Pinpoint the cell where the given text exists, returning its [X, Y] midpoint coordinate. 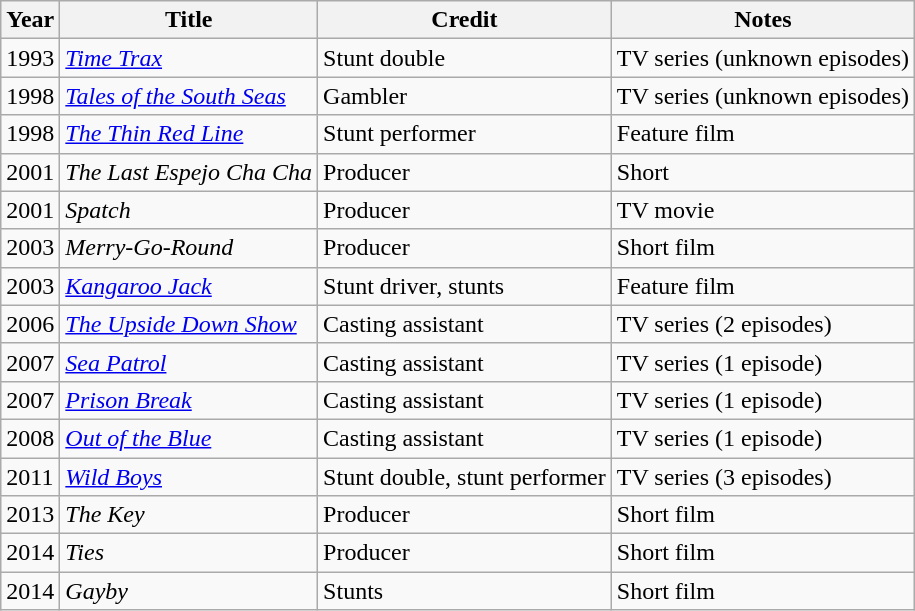
TV series (3 episodes) [762, 477]
Out of the Blue [189, 438]
2006 [30, 324]
Time Trax [189, 58]
2008 [30, 438]
The Last Espejo Cha Cha [189, 172]
Title [189, 20]
The Key [189, 515]
Stunts [465, 591]
Short [762, 172]
2013 [30, 515]
Gambler [465, 96]
The Upside Down Show [189, 324]
Notes [762, 20]
The Thin Red Line [189, 134]
Gayby [189, 591]
TV series (2 episodes) [762, 324]
Tales of the South Seas [189, 96]
2011 [30, 477]
1993 [30, 58]
Ties [189, 553]
TV movie [762, 210]
Year [30, 20]
Stunt driver, stunts [465, 286]
Prison Break [189, 400]
Spatch [189, 210]
Sea Patrol [189, 362]
Stunt double, stunt performer [465, 477]
Credit [465, 20]
Stunt double [465, 58]
Merry-Go-Round [189, 248]
Kangaroo Jack [189, 286]
Stunt performer [465, 134]
Wild Boys [189, 477]
